Identify which cell holds the provided text, then report its (x, y) central coordinate. 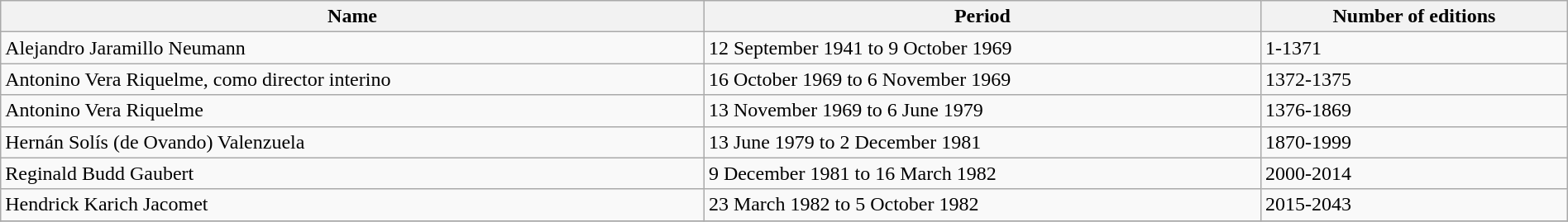
1-1371 (1414, 48)
Antonino Vera Riquelme, como director interino (352, 79)
9 December 1981 to 16 March 1982 (982, 173)
1870-1999 (1414, 142)
2000-2014 (1414, 173)
13 November 1969 to 6 June 1979 (982, 111)
16 October 1969 to 6 November 1969 (982, 79)
1376-1869 (1414, 111)
12 September 1941 to 9 October 1969 (982, 48)
Name (352, 17)
13 June 1979 to 2 December 1981 (982, 142)
23 March 1982 to 5 October 1982 (982, 205)
Number of editions (1414, 17)
Alejandro Jaramillo Neumann (352, 48)
Period (982, 17)
Reginald Budd Gaubert (352, 173)
Hendrick Karich Jacomet (352, 205)
Hernán Solís (de Ovando) Valenzuela (352, 142)
Antonino Vera Riquelme (352, 111)
1372-1375 (1414, 79)
2015-2043 (1414, 205)
